Capture the cell that displays the provided text and extract its [x, y] central coordinate. 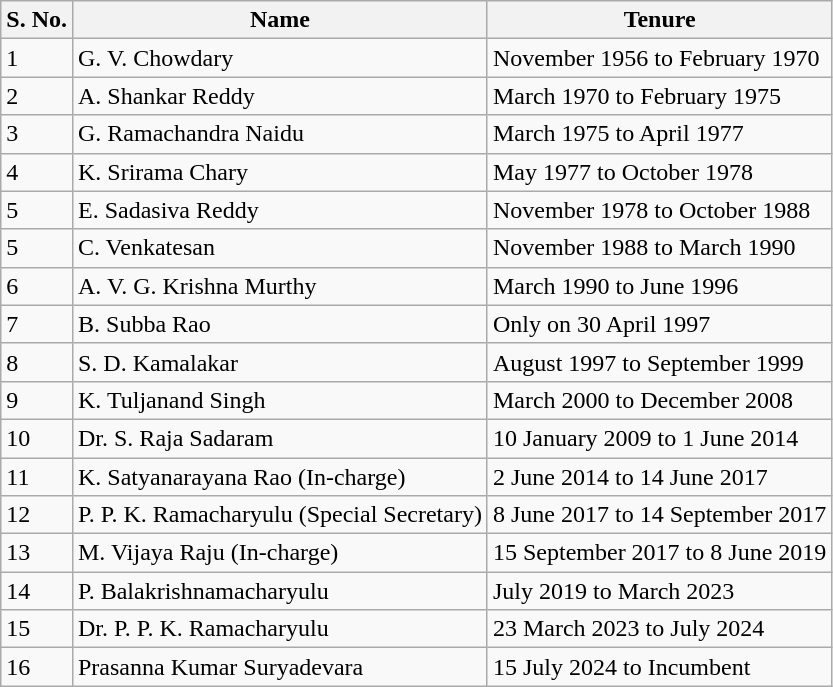
Dr. S. Raja Sadaram [280, 438]
2 [37, 96]
S. No. [37, 20]
K. Satyanarayana Rao (In-charge) [280, 477]
16 [37, 667]
M. Vijaya Raju (In-charge) [280, 553]
K. Tuljanand Singh [280, 400]
March 1990 to June 1996 [659, 286]
November 1956 to February 1970 [659, 58]
November 1978 to October 1988 [659, 210]
K. Srirama Chary [280, 172]
13 [37, 553]
10 January 2009 to 1 June 2014 [659, 438]
8 [37, 362]
August 1997 to September 1999 [659, 362]
March 2000 to December 2008 [659, 400]
15 September 2017 to 8 June 2019 [659, 553]
P. Balakrishnamacharyulu [280, 591]
S. D. Kamalakar [280, 362]
P. P. K. Ramacharyulu (Special Secretary) [280, 515]
C. Venkatesan [280, 248]
E. Sadasiva Reddy [280, 210]
14 [37, 591]
1 [37, 58]
Prasanna Kumar Suryadevara [280, 667]
4 [37, 172]
March 1975 to April 1977 [659, 134]
July 2019 to March 2023 [659, 591]
G. Ramachandra Naidu [280, 134]
Tenure [659, 20]
10 [37, 438]
A. Shankar Reddy [280, 96]
2 June 2014 to 14 June 2017 [659, 477]
15 July 2024 to Incumbent [659, 667]
3 [37, 134]
Only on 30 April 1997 [659, 324]
15 [37, 629]
12 [37, 515]
March 1970 to February 1975 [659, 96]
May 1977 to October 1978 [659, 172]
23 March 2023 to July 2024 [659, 629]
A. V. G. Krishna Murthy [280, 286]
8 June 2017 to 14 September 2017 [659, 515]
G. V. Chowdary [280, 58]
6 [37, 286]
B. Subba Rao [280, 324]
Dr. P. P. K. Ramacharyulu [280, 629]
Name [280, 20]
9 [37, 400]
November 1988 to March 1990 [659, 248]
11 [37, 477]
7 [37, 324]
